Extract the (x, y) coordinate from the center of the cell holding the provided text.  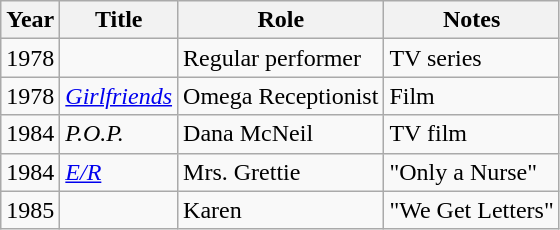
Karen (281, 210)
Film (472, 96)
P.O.P. (119, 134)
Role (281, 20)
Notes (472, 20)
Year (30, 20)
Dana McNeil (281, 134)
TV series (472, 58)
Girlfriends (119, 96)
Regular performer (281, 58)
1985 (30, 210)
"We Get Letters" (472, 210)
Mrs. Grettie (281, 172)
Omega Receptionist (281, 96)
E/R (119, 172)
"Only a Nurse" (472, 172)
Title (119, 20)
TV film (472, 134)
